From the cell containing the given text, extract its center point as [x, y] coordinate. 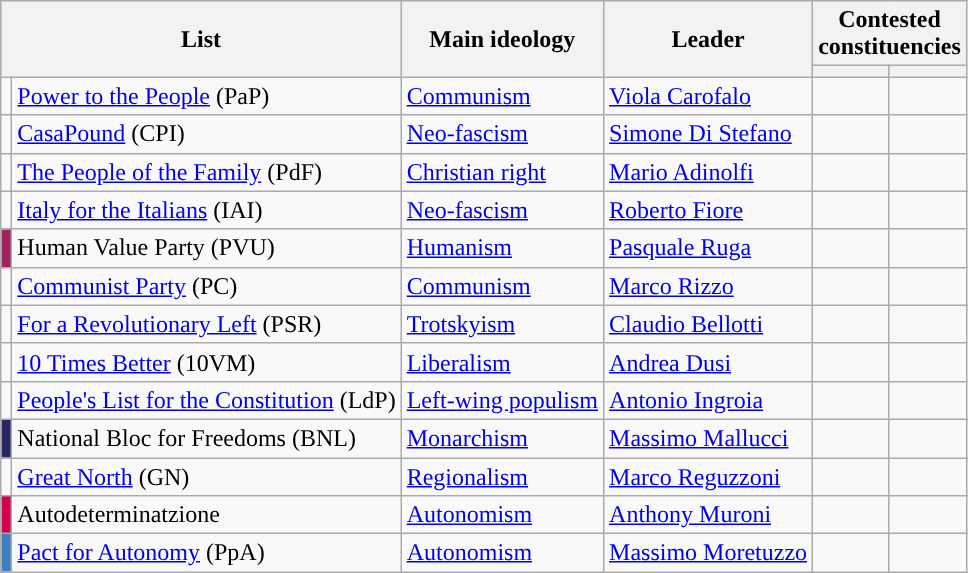
Claudio Bellotti [708, 324]
Autodeterminatzione [206, 515]
Communist Party (PC) [206, 286]
Viola Carofalo [708, 96]
Simone Di Stefano [708, 134]
Main ideology [502, 39]
Christian right [502, 172]
Antonio Ingroia [708, 400]
Massimo Moretuzzo [708, 553]
Roberto Fiore [708, 210]
Human Value Party (PVU) [206, 248]
Contested constituencies [890, 34]
Anthony Muroni [708, 515]
Andrea Dusi [708, 362]
Mario Adinolfi [708, 172]
National Bloc for Freedoms (BNL) [206, 438]
Pact for Autonomy (PpA) [206, 553]
Trotskyism [502, 324]
For a Revolutionary Left (PSR) [206, 324]
Italy for the Italians (IAI) [206, 210]
List [201, 39]
Power to the People (PaP) [206, 96]
Pasquale Ruga [708, 248]
Marco Rizzo [708, 286]
Liberalism [502, 362]
Humanism [502, 248]
Massimo Mallucci [708, 438]
People's List for the Constitution (LdP) [206, 400]
Great North (GN) [206, 477]
Left-wing populism [502, 400]
Leader [708, 39]
Monarchism [502, 438]
Regionalism [502, 477]
The People of the Family (PdF) [206, 172]
10 Times Better (10VM) [206, 362]
Marco Reguzzoni [708, 477]
CasaPound (CPI) [206, 134]
